Return the (X, Y) coordinate for the center point of the cell that contains the specified text.  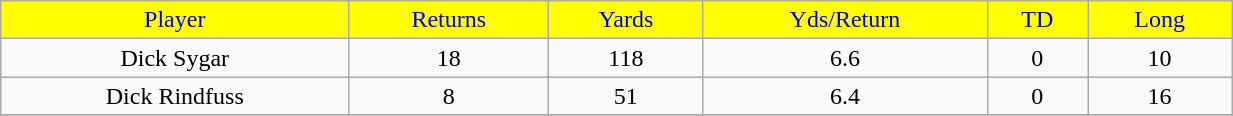
Yds/Return (845, 20)
10 (1160, 58)
16 (1160, 96)
6.6 (845, 58)
Yards (626, 20)
Long (1160, 20)
Dick Rindfuss (175, 96)
18 (449, 58)
6.4 (845, 96)
Player (175, 20)
Returns (449, 20)
118 (626, 58)
8 (449, 96)
Dick Sygar (175, 58)
TD (1037, 20)
51 (626, 96)
